Identify which cell holds the provided text, then report its [x, y] central coordinate. 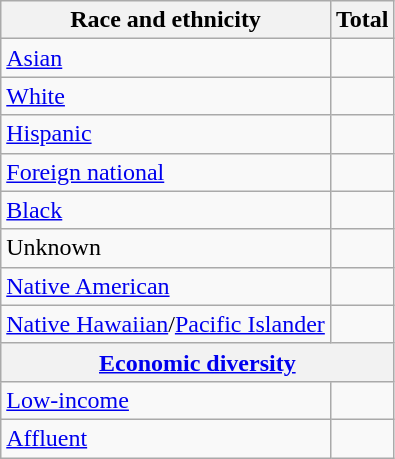
Black [166, 210]
Unknown [166, 248]
White [166, 96]
Native American [166, 286]
Asian [166, 58]
Total [362, 20]
Race and ethnicity [166, 20]
Affluent [166, 438]
Low-income [166, 400]
Hispanic [166, 134]
Economic diversity [198, 362]
Native Hawaiian/Pacific Islander [166, 324]
Foreign national [166, 172]
